Scan for the cell matching the given text and deliver its (X, Y) coordinate at center. 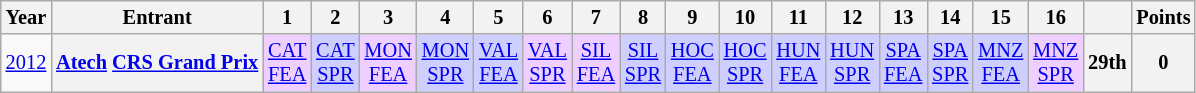
1 (287, 17)
Year (26, 17)
15 (1000, 17)
SILFEA (596, 63)
13 (903, 17)
6 (548, 17)
MONSPR (446, 63)
HUNFEA (798, 63)
SPASPR (950, 63)
2012 (26, 63)
VALSPR (548, 63)
2 (335, 17)
CATFEA (287, 63)
3 (388, 17)
HOCFEA (692, 63)
5 (498, 17)
Points (1163, 17)
CATSPR (335, 63)
VALFEA (498, 63)
MNZFEA (1000, 63)
0 (1163, 63)
7 (596, 17)
8 (643, 17)
MNZSPR (1056, 63)
16 (1056, 17)
SPAFEA (903, 63)
HOCSPR (746, 63)
SILSPR (643, 63)
14 (950, 17)
11 (798, 17)
Atech CRS Grand Prix (157, 63)
29th (1107, 63)
12 (852, 17)
9 (692, 17)
4 (446, 17)
MONFEA (388, 63)
HUNSPR (852, 63)
Entrant (157, 17)
10 (746, 17)
